Determine the [x, y] coordinate at the center of the cell enclosing the given text.  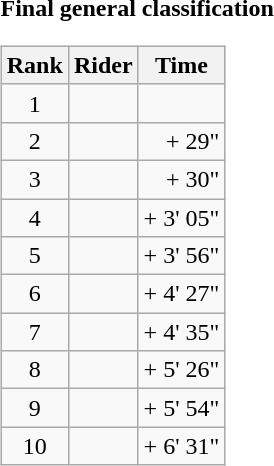
+ 3' 05" [182, 217]
Rider [103, 65]
1 [34, 103]
2 [34, 141]
9 [34, 408]
Rank [34, 65]
+ 5' 54" [182, 408]
+ 6' 31" [182, 446]
+ 29" [182, 141]
7 [34, 332]
+ 4' 35" [182, 332]
6 [34, 294]
+ 3' 56" [182, 256]
10 [34, 446]
4 [34, 217]
8 [34, 370]
+ 5' 26" [182, 370]
Time [182, 65]
+ 4' 27" [182, 294]
3 [34, 179]
5 [34, 256]
+ 30" [182, 179]
